Detect which cell encompasses the target text, then output its [x, y] center coordinate. 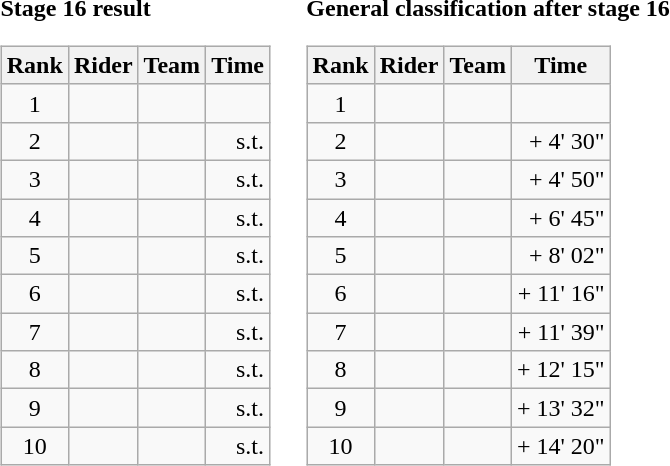
+ 4' 30" [560, 141]
+ 13' 32" [560, 408]
+ 8' 02" [560, 256]
+ 11' 39" [560, 332]
+ 11' 16" [560, 294]
+ 12' 15" [560, 370]
+ 4' 50" [560, 179]
+ 6' 45" [560, 217]
+ 14' 20" [560, 446]
